From the cell containing the given text, extract its center point as [x, y] coordinate. 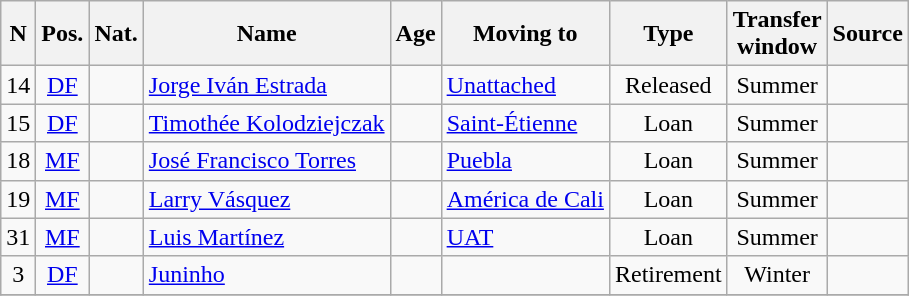
Source [868, 34]
Larry Vásquez [266, 199]
Winter [777, 275]
UAT [525, 237]
Saint-Étienne [525, 123]
15 [18, 123]
N [18, 34]
Jorge Iván Estrada [266, 85]
América de Cali [525, 199]
19 [18, 199]
Name [266, 34]
Timothée Kolodziejczak [266, 123]
Nat. [116, 34]
Retirement [668, 275]
Unattached [525, 85]
José Francisco Torres [266, 161]
Age [416, 34]
3 [18, 275]
14 [18, 85]
31 [18, 237]
Moving to [525, 34]
Transferwindow [777, 34]
18 [18, 161]
Juninho [266, 275]
Released [668, 85]
Pos. [62, 34]
Puebla [525, 161]
Type [668, 34]
Luis Martínez [266, 237]
